From the cell containing the given text, extract its center point as [x, y] coordinate. 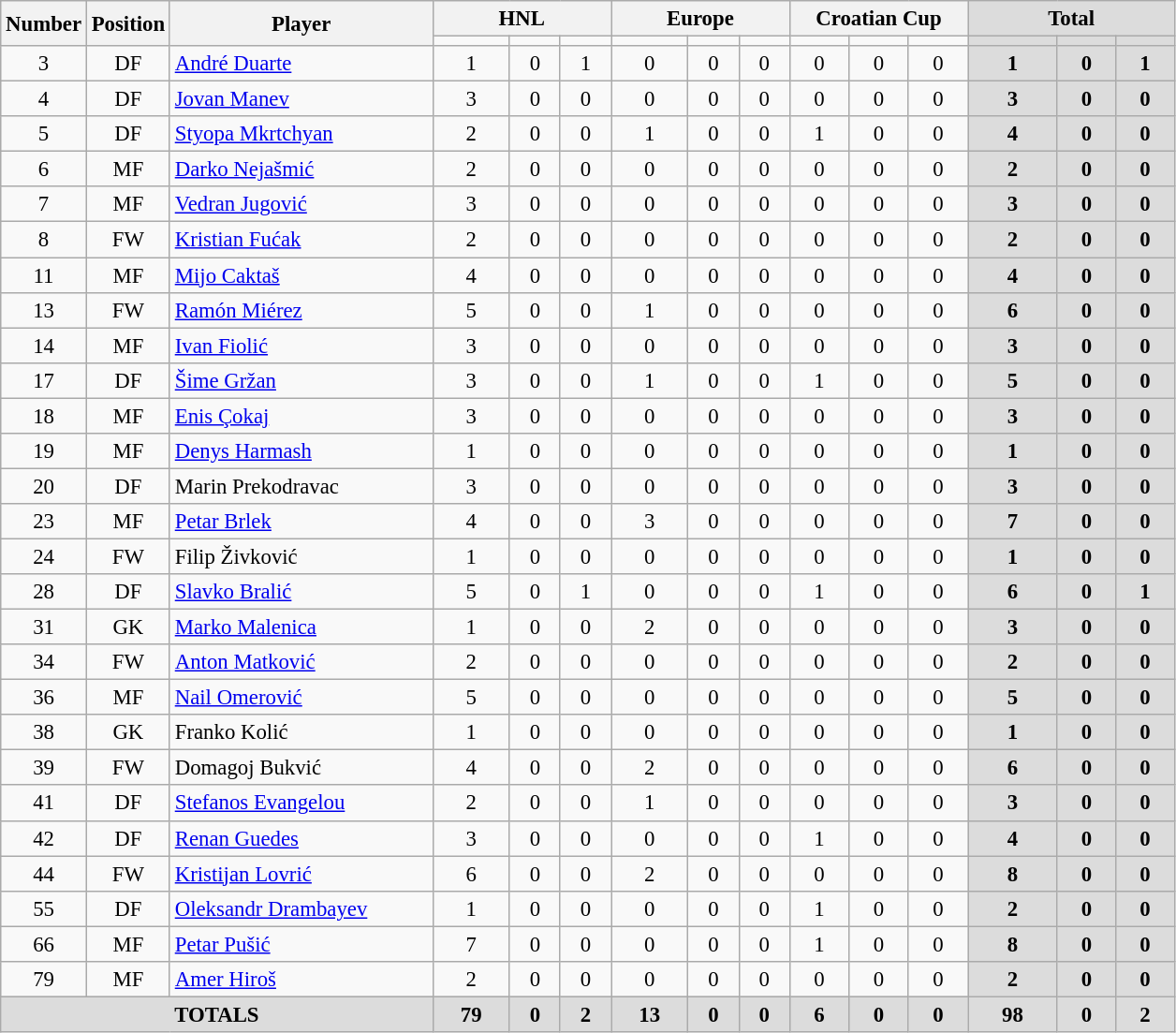
Ramón Miérez [301, 310]
98 [1013, 1014]
38 [44, 732]
Filip Živković [301, 556]
41 [44, 804]
Marin Prekodravac [301, 486]
42 [44, 838]
Domagoj Bukvić [301, 768]
55 [44, 908]
Mijo Caktaš [301, 275]
17 [44, 380]
Vedran Jugović [301, 205]
39 [44, 768]
Nail Omerović [301, 698]
Position [127, 23]
Darko Nejašmić [301, 170]
Ivan Fiolić [301, 346]
Croatian Cup [878, 19]
Petar Brlek [301, 522]
Jovan Manev [301, 99]
Marko Malenica [301, 627]
TOTALS [217, 1014]
Enis Çokaj [301, 416]
Player [301, 23]
Stefanos Evangelou [301, 804]
20 [44, 486]
Anton Matković [301, 662]
Franko Kolić [301, 732]
Oleksandr Drambayev [301, 908]
Renan Guedes [301, 838]
23 [44, 522]
18 [44, 416]
19 [44, 451]
34 [44, 662]
24 [44, 556]
Kristian Fućak [301, 240]
Europe [700, 19]
Number [44, 23]
Styopa Mkrtchyan [301, 134]
Kristijan Lovrić [301, 874]
11 [44, 275]
Petar Pušić [301, 944]
Amer Hiroš [301, 980]
HNL [522, 19]
44 [44, 874]
Slavko Bralić [301, 592]
André Duarte [301, 64]
36 [44, 698]
28 [44, 592]
Denys Harmash [301, 451]
66 [44, 944]
Šime Gržan [301, 380]
14 [44, 346]
31 [44, 627]
Total [1071, 19]
